Locate the cell with the specified text and output its [x, y] center coordinate. 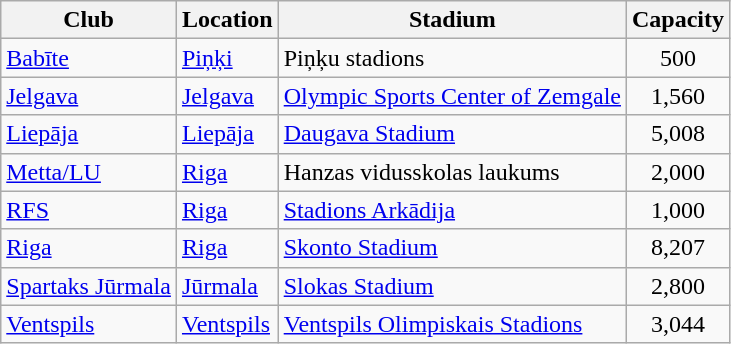
500 [678, 58]
Skonto Stadium [452, 248]
1,560 [678, 96]
Location [227, 20]
1,000 [678, 210]
Babīte [89, 58]
Spartaks Jūrmala [89, 286]
Piņķi [227, 58]
Daugava Stadium [452, 134]
Metta/LU [89, 172]
RFS [89, 210]
Piņķu stadions [452, 58]
2,000 [678, 172]
Jūrmala [227, 286]
Stadions Arkādija [452, 210]
Capacity [678, 20]
3,044 [678, 324]
5,008 [678, 134]
Stadium [452, 20]
Club [89, 20]
2,800 [678, 286]
Olympic Sports Center of Zemgale [452, 96]
Slokas Stadium [452, 286]
Hanzas vidusskolas laukums [452, 172]
Ventspils Olimpiskais Stadions [452, 324]
8,207 [678, 248]
